Pinpoint the cell where the given text exists, returning its [x, y] midpoint coordinate. 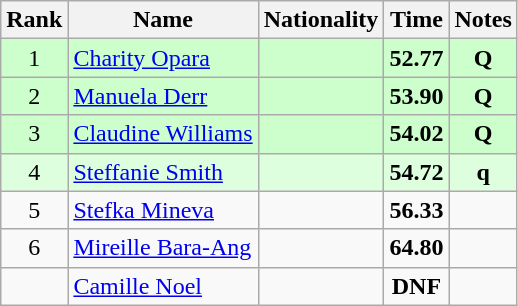
64.80 [416, 248]
2 [34, 96]
5 [34, 210]
54.72 [416, 172]
6 [34, 248]
Mireille Bara-Ang [163, 248]
Claudine Williams [163, 134]
DNF [416, 286]
3 [34, 134]
Notes [483, 20]
Rank [34, 20]
53.90 [416, 96]
Nationality [321, 20]
1 [34, 58]
Time [416, 20]
56.33 [416, 210]
4 [34, 172]
Name [163, 20]
Charity Opara [163, 58]
Stefka Mineva [163, 210]
q [483, 172]
Camille Noel [163, 286]
Steffanie Smith [163, 172]
54.02 [416, 134]
Manuela Derr [163, 96]
52.77 [416, 58]
